Locate the cell with the specified text and output its [X, Y] center coordinate. 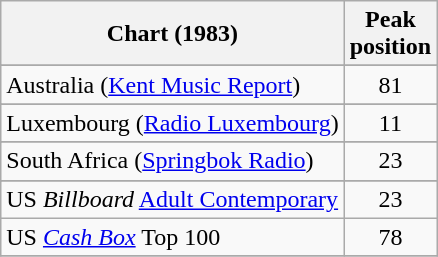
US Cash Box Top 100 [172, 237]
78 [390, 237]
11 [390, 123]
Luxembourg (Radio Luxembourg) [172, 123]
Chart (1983) [172, 34]
South Africa (Springbok Radio) [172, 161]
Australia (Kent Music Report) [172, 85]
81 [390, 85]
Peakposition [390, 34]
US Billboard Adult Contemporary [172, 199]
